For the text-containing cell, return its midpoint in [X, Y] coordinate format. 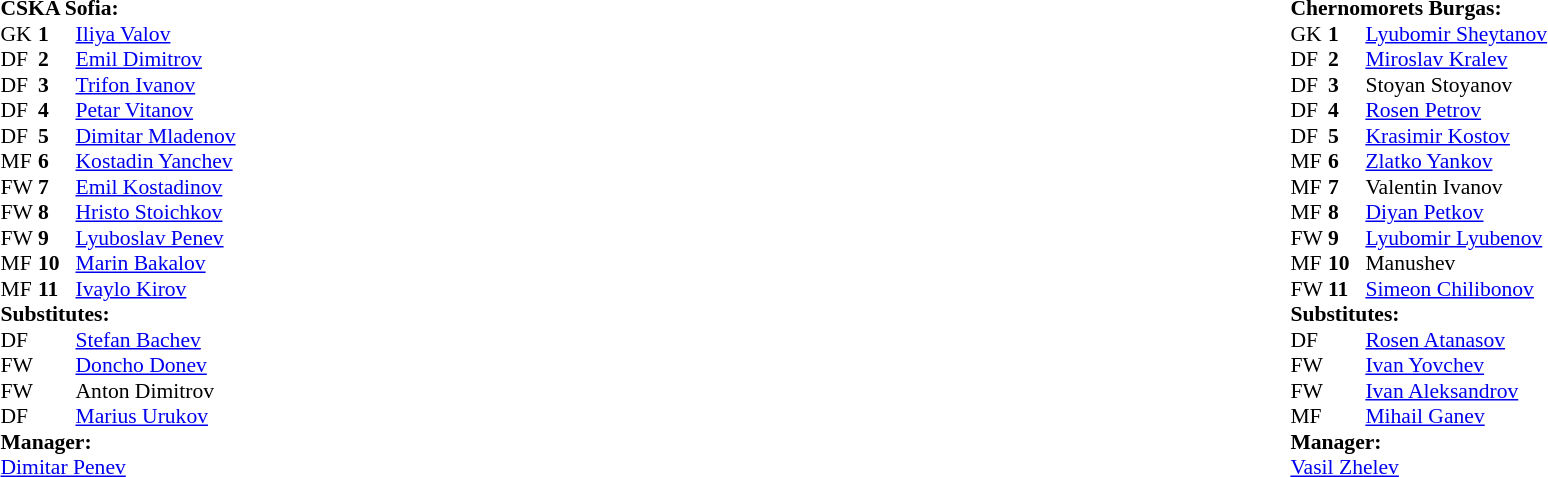
Anton Dimitrov [156, 391]
Diyan Petkov [1456, 213]
Lyubomir Lyubenov [1456, 238]
Krasimir Kostov [1456, 136]
Doncho Donev [156, 365]
Lyuboslav Penev [156, 238]
Dimitar Mladenov [156, 136]
Rosen Atanasov [1456, 340]
Ivan Yovchev [1456, 365]
Ivaylo Kirov [156, 289]
Kostadin Yanchev [156, 161]
Simeon Chilibonov [1456, 289]
Stoyan Stoyanov [1456, 85]
Emil Kostadinov [156, 187]
Miroslav Kralev [1456, 59]
Stefan Bachev [156, 340]
Emil Dimitrov [156, 59]
Mihail Ganev [1456, 417]
Marius Urukov [156, 417]
Marin Bakalov [156, 263]
Trifon Ivanov [156, 85]
Iliya Valov [156, 34]
Zlatko Yankov [1456, 161]
Rosen Petrov [1456, 111]
Manushev [1456, 263]
Lyubomir Sheytanov [1456, 34]
Petar Vitanov [156, 111]
Ivan Aleksandrov [1456, 391]
Hristo Stoichkov [156, 213]
Valentin Ivanov [1456, 187]
